Locate the cell with the specified text and output its (X, Y) center coordinate. 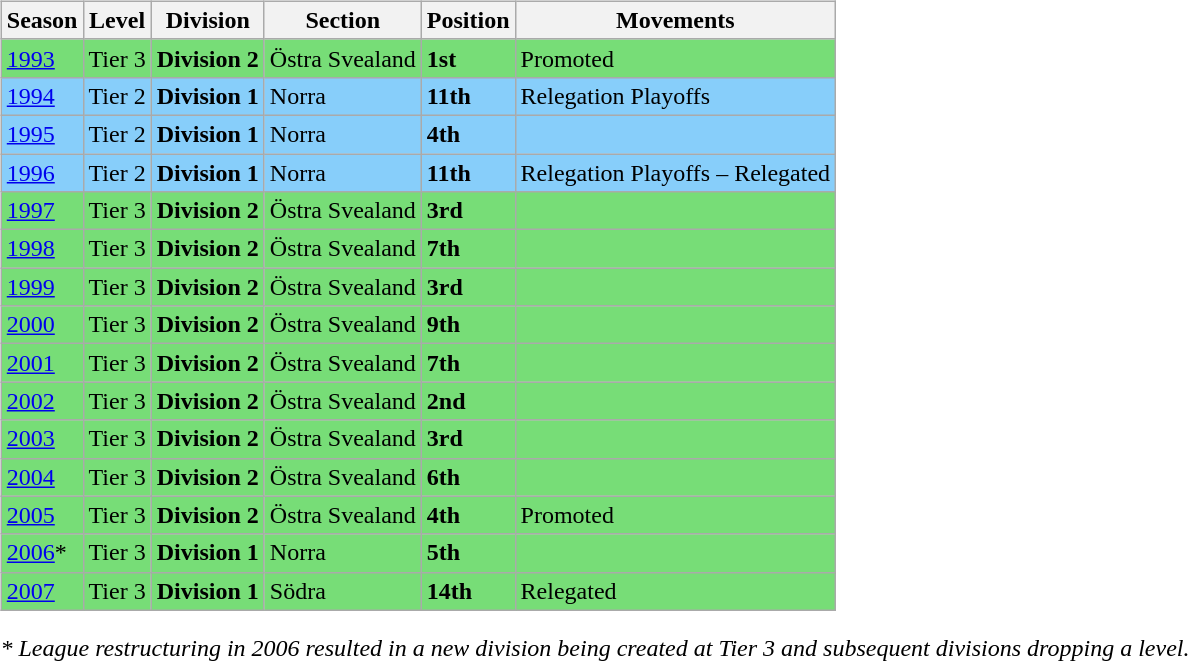
2006* (42, 553)
1998 (42, 249)
1993 (42, 58)
Division (208, 20)
2004 (42, 477)
1994 (42, 96)
6th (468, 477)
2nd (468, 401)
2005 (42, 515)
2001 (42, 363)
2000 (42, 325)
1997 (42, 211)
Section (342, 20)
1995 (42, 134)
1996 (42, 173)
14th (468, 591)
5th (468, 553)
2007 (42, 591)
Level (117, 20)
1999 (42, 287)
2003 (42, 439)
Relegation Playoffs – Relegated (676, 173)
9th (468, 325)
Södra (342, 591)
Relegation Playoffs (676, 96)
Relegated (676, 591)
1st (468, 58)
Position (468, 20)
Season (42, 20)
2002 (42, 401)
Movements (676, 20)
